Return (x, y) of the center of cell containing provided text 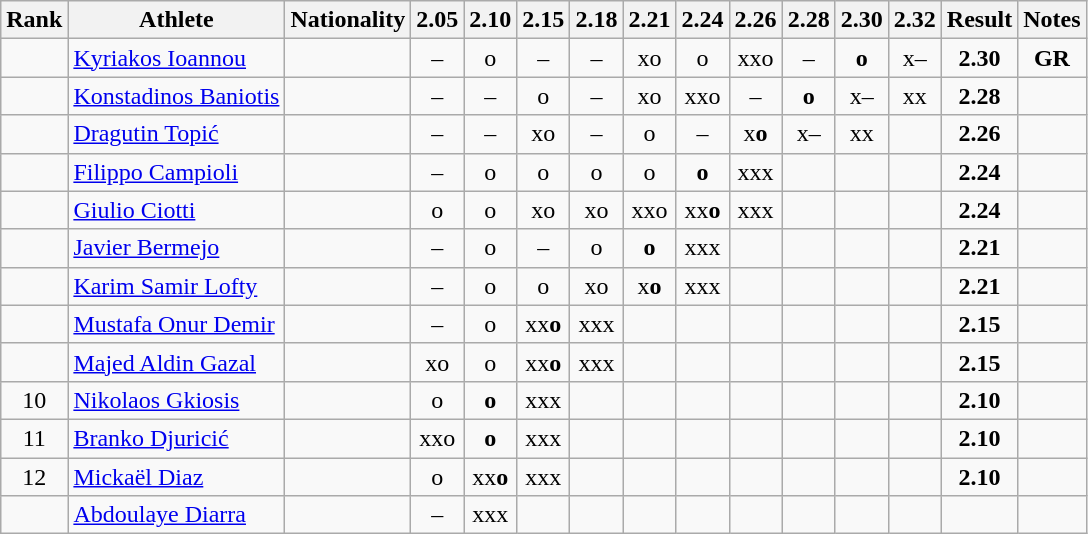
Kyriakos Ioannou (176, 58)
12 (34, 477)
Majed Aldin Gazal (176, 362)
Konstadinos Baniotis (176, 96)
10 (34, 400)
Result (979, 20)
Mickaël Diaz (176, 477)
Nationality (348, 20)
11 (34, 438)
Notes (1052, 20)
GR (1052, 58)
Filippo Campioli (176, 172)
Rank (34, 20)
Karim Samir Lofty (176, 286)
Giulio Ciotti (176, 210)
Mustafa Onur Demir (176, 324)
Dragutin Topić (176, 134)
2.32 (914, 20)
2.18 (596, 20)
Nikolaos Gkiosis (176, 400)
Branko Djuricić (176, 438)
Javier Bermejo (176, 248)
Athlete (176, 20)
2.05 (438, 20)
Abdoulaye Diarra (176, 515)
